Capture the cell that displays the provided text and extract its (X, Y) central coordinate. 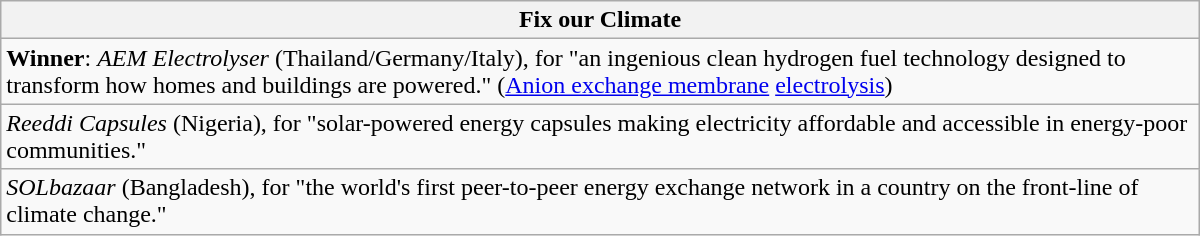
Reeddi Capsules (Nigeria), for "solar-powered energy capsules making electricity affordable and accessible in energy-poor communities." (600, 136)
SOLbazaar (Bangladesh), for "the world's first peer-to-peer energy exchange network in a country on the front-line of climate change." (600, 202)
Fix our Climate (600, 20)
